Capture the cell that displays the provided text and extract its (X, Y) central coordinate. 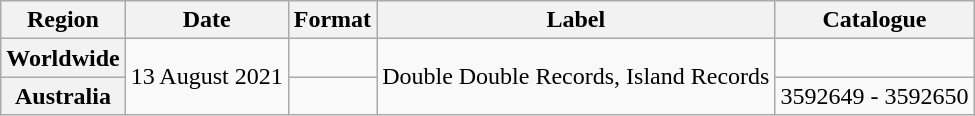
Double Double Records, Island Records (576, 77)
Worldwide (63, 58)
13 August 2021 (206, 77)
Date (206, 20)
Region (63, 20)
3592649 - 3592650 (874, 96)
Australia (63, 96)
Format (332, 20)
Label (576, 20)
Catalogue (874, 20)
